Extract the [x, y] coordinate from the center of the cell holding the provided text.  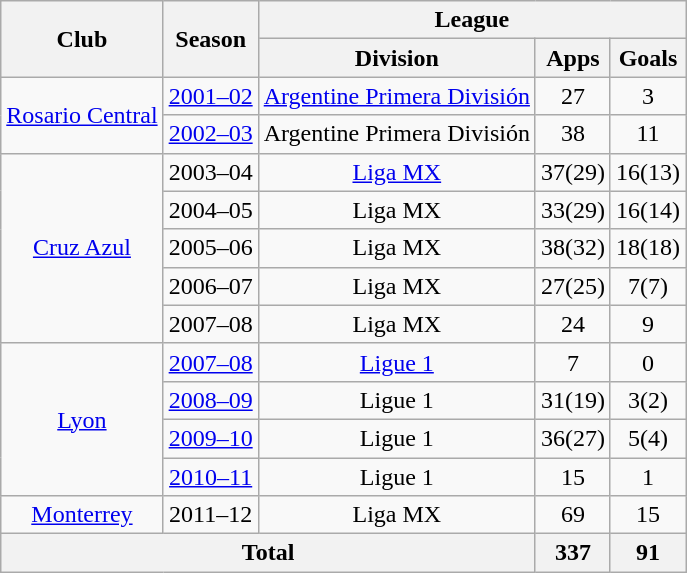
337 [572, 553]
2009–10 [210, 438]
38(32) [572, 248]
Season [210, 39]
3(2) [648, 400]
38 [572, 134]
2006–07 [210, 286]
0 [648, 362]
5(4) [648, 438]
League [472, 20]
1 [648, 477]
2001–02 [210, 96]
2005–06 [210, 248]
16(13) [648, 172]
2003–04 [210, 172]
2004–05 [210, 210]
2011–12 [210, 515]
Lyon [82, 419]
Monterrey [82, 515]
2002–03 [210, 134]
9 [648, 324]
2008–09 [210, 400]
33(29) [572, 210]
91 [648, 553]
18(18) [648, 248]
24 [572, 324]
Rosario Central [82, 115]
36(27) [572, 438]
27 [572, 96]
69 [572, 515]
16(14) [648, 210]
Cruz Azul [82, 248]
31(19) [572, 400]
27(25) [572, 286]
Apps [572, 58]
Goals [648, 58]
37(29) [572, 172]
3 [648, 96]
7 [572, 362]
11 [648, 134]
Club [82, 39]
Division [396, 58]
Total [268, 553]
7(7) [648, 286]
2010–11 [210, 477]
